Output the (X, Y) coordinate of the center of the cell containing the given text.  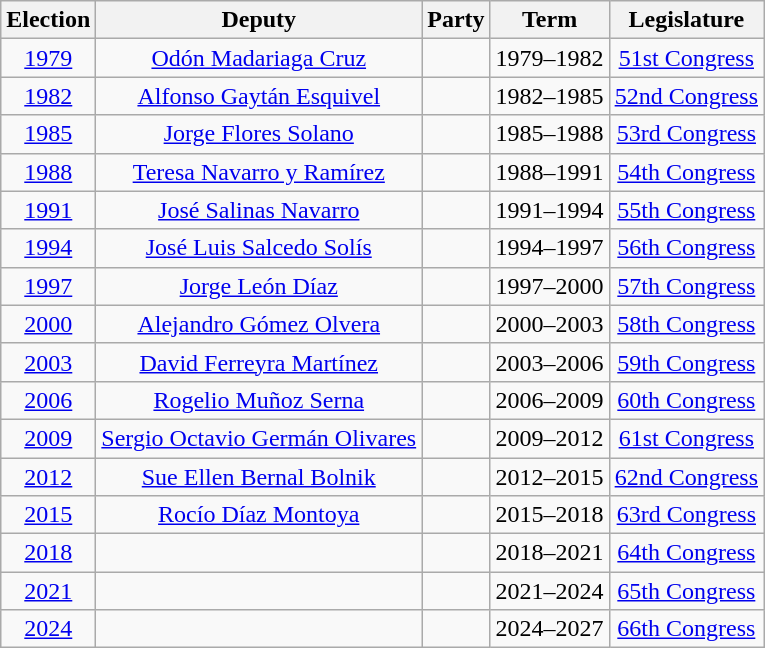
55th Congress (686, 210)
1982 (48, 96)
Rogelio Muñoz Serna (259, 400)
1991–1994 (550, 210)
Rocío Díaz Montoya (259, 515)
Teresa Navarro y Ramírez (259, 172)
Jorge Flores Solano (259, 134)
66th Congress (686, 629)
1988 (48, 172)
David Ferreyra Martínez (259, 362)
José Salinas Navarro (259, 210)
Term (550, 20)
2021–2024 (550, 591)
Jorge León Díaz (259, 286)
2012 (48, 477)
2000–2003 (550, 324)
2024–2027 (550, 629)
1988–1991 (550, 172)
2000 (48, 324)
1985 (48, 134)
62nd Congress (686, 477)
2012–2015 (550, 477)
65th Congress (686, 591)
58th Congress (686, 324)
Deputy (259, 20)
52nd Congress (686, 96)
2003 (48, 362)
1994–1997 (550, 248)
2024 (48, 629)
2015 (48, 515)
Legislature (686, 20)
51st Congress (686, 58)
64th Congress (686, 553)
63rd Congress (686, 515)
59th Congress (686, 362)
2006 (48, 400)
Sergio Octavio Germán Olivares (259, 438)
2009 (48, 438)
1997 (48, 286)
Alejandro Gómez Olvera (259, 324)
1997–2000 (550, 286)
2006–2009 (550, 400)
1994 (48, 248)
2021 (48, 591)
1982–1985 (550, 96)
1979 (48, 58)
60th Congress (686, 400)
53rd Congress (686, 134)
1985–1988 (550, 134)
1991 (48, 210)
2018 (48, 553)
Party (456, 20)
Sue Ellen Bernal Bolnik (259, 477)
1979–1982 (550, 58)
2015–2018 (550, 515)
José Luis Salcedo Solís (259, 248)
54th Congress (686, 172)
61st Congress (686, 438)
Alfonso Gaytán Esquivel (259, 96)
56th Congress (686, 248)
2009–2012 (550, 438)
Election (48, 20)
2018–2021 (550, 553)
57th Congress (686, 286)
Odón Madariaga Cruz (259, 58)
2003–2006 (550, 362)
